Determine the [X, Y] coordinate at the center of the cell enclosing the given text.  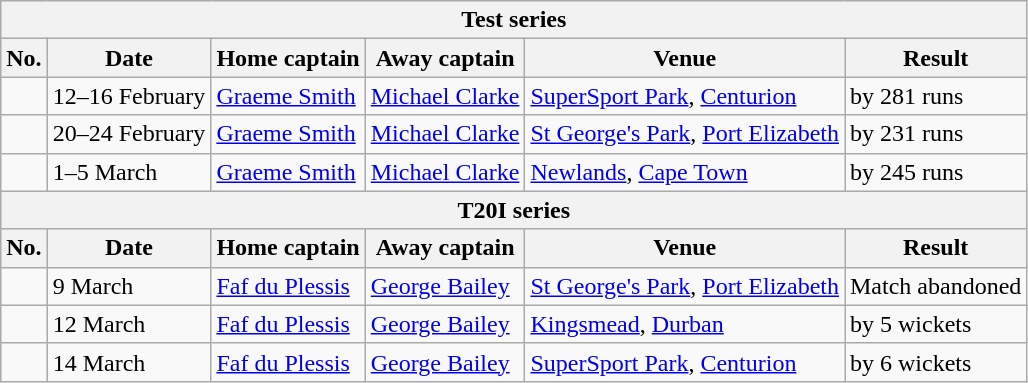
by 6 wickets [935, 362]
Newlands, Cape Town [685, 172]
9 March [129, 286]
by 245 runs [935, 172]
by 5 wickets [935, 324]
12 March [129, 324]
12–16 February [129, 96]
1–5 March [129, 172]
14 March [129, 362]
by 231 runs [935, 134]
Test series [514, 20]
T20I series [514, 210]
Kingsmead, Durban [685, 324]
Match abandoned [935, 286]
by 281 runs [935, 96]
20–24 February [129, 134]
